Pinpoint the cell where the given text exists, returning its [X, Y] midpoint coordinate. 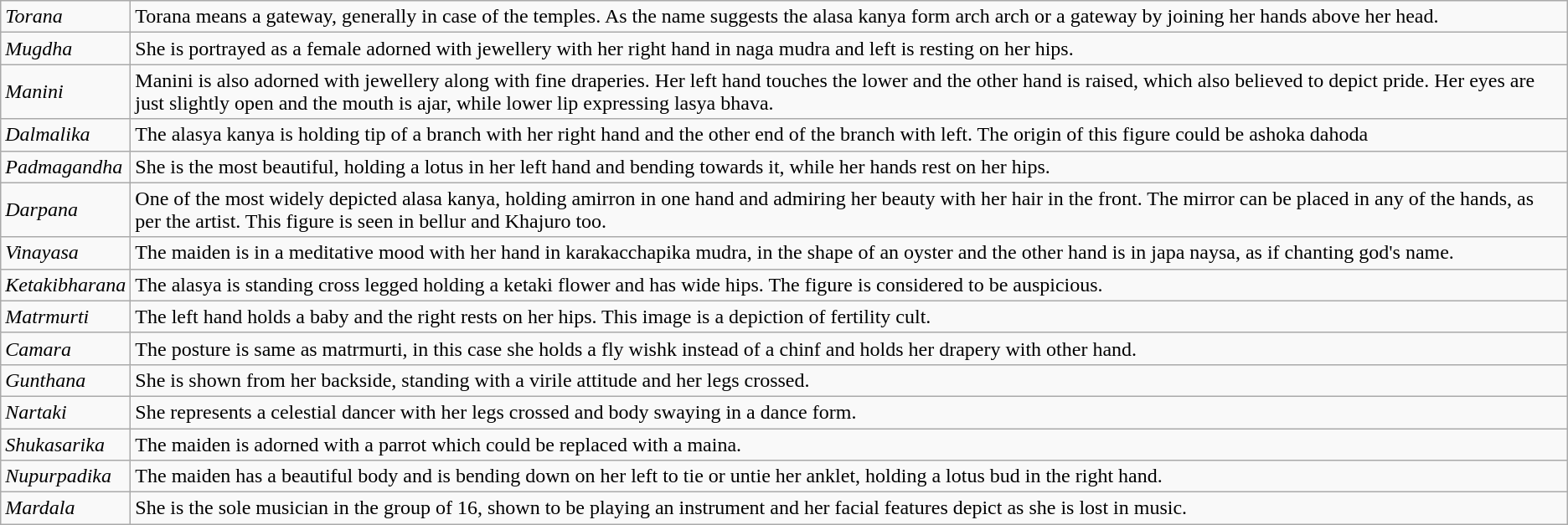
She is the most beautiful, holding a lotus in her left hand and bending towards it, while her hands rest on her hips. [849, 167]
Darpana [65, 209]
Matrmurti [65, 317]
Gunthana [65, 380]
Vinayasa [65, 253]
Nartaki [65, 412]
She is the sole musician in the group of 16, shown to be playing an instrument and her facial features depict as she is lost in music. [849, 508]
The posture is same as matrmurti, in this case she holds a fly wishk instead of a chinf and holds her drapery with other hand. [849, 348]
Ketakibharana [65, 285]
She represents a celestial dancer with her legs crossed and body swaying in a dance form. [849, 412]
Nupurpadika [65, 476]
Mugdha [65, 49]
Shukasarika [65, 445]
Mardala [65, 508]
Manini [65, 92]
Padmagandha [65, 167]
She is shown from her backside, standing with a virile attitude and her legs crossed. [849, 380]
Torana [65, 17]
Dalmalika [65, 135]
The alasya is standing cross legged holding a ketaki flower and has wide hips. The figure is considered to be auspicious. [849, 285]
Camara [65, 348]
She is portrayed as a female adorned with jewellery with her right hand in naga mudra and left is resting on her hips. [849, 49]
The left hand holds a baby and the right rests on her hips. This image is a depiction of fertility cult. [849, 317]
The maiden is adorned with a parrot which could be replaced with a maina. [849, 445]
The maiden has a beautiful body and is bending down on her left to tie or untie her anklet, holding a lotus bud in the right hand. [849, 476]
